Detect which cell encompasses the target text, then output its (X, Y) center coordinate. 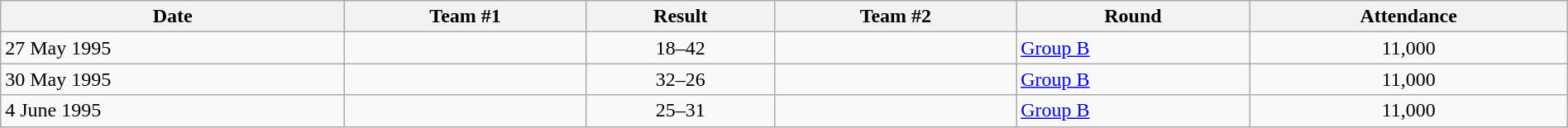
Team #1 (466, 17)
Date (173, 17)
4 June 1995 (173, 111)
Round (1133, 17)
18–42 (680, 48)
27 May 1995 (173, 48)
Team #2 (896, 17)
30 May 1995 (173, 79)
25–31 (680, 111)
Result (680, 17)
32–26 (680, 79)
Attendance (1408, 17)
